Scan for the cell matching the given text and deliver its [X, Y] coordinate at center. 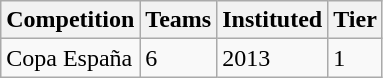
2013 [272, 58]
Instituted [272, 20]
1 [356, 58]
Tier [356, 20]
6 [178, 58]
Copa España [70, 58]
Teams [178, 20]
Competition [70, 20]
